Locate the cell with the specified text and output its (X, Y) center coordinate. 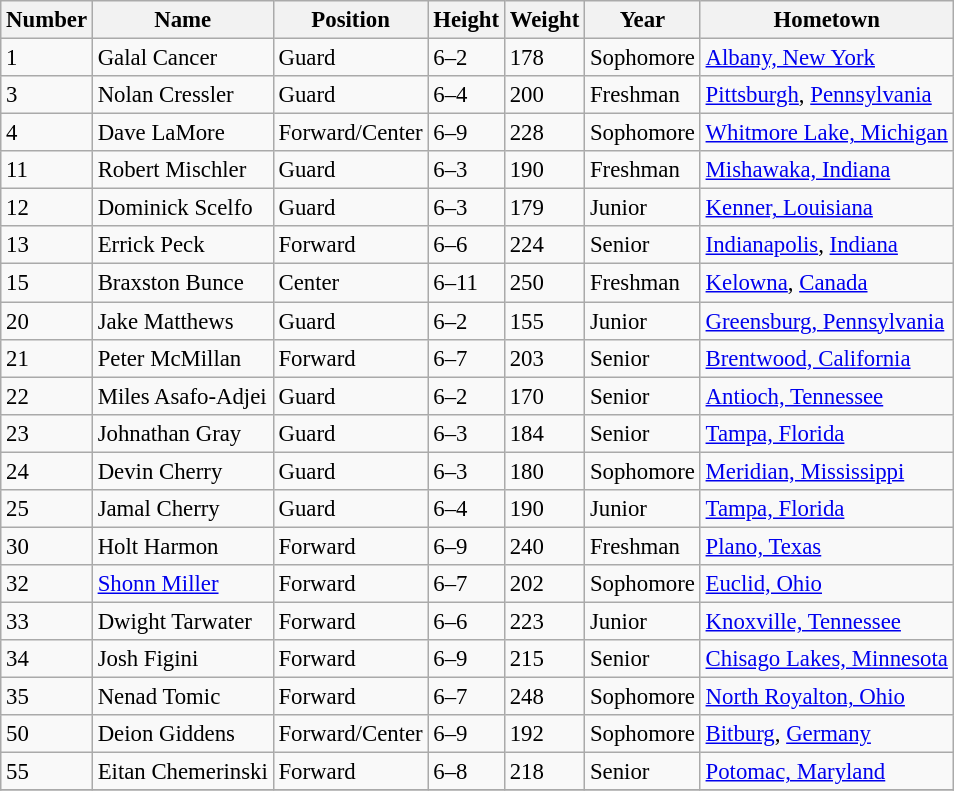
55 (47, 772)
Year (643, 20)
218 (544, 772)
35 (47, 697)
224 (544, 245)
Jake Matthews (182, 321)
33 (47, 621)
Errick Peck (182, 245)
12 (47, 208)
Whitmore Lake, Michigan (826, 133)
Brentwood, California (826, 358)
179 (544, 208)
Chisago Lakes, Minnesota (826, 659)
Devin Cherry (182, 471)
Jamal Cherry (182, 509)
170 (544, 396)
Kenner, Louisiana (826, 208)
4 (47, 133)
Braxston Bunce (182, 283)
155 (544, 321)
184 (544, 433)
192 (544, 734)
250 (544, 283)
202 (544, 584)
178 (544, 58)
3 (47, 95)
228 (544, 133)
Number (47, 20)
Antioch, Tennessee (826, 396)
20 (47, 321)
Shonn Miller (182, 584)
Albany, New York (826, 58)
Dave LaMore (182, 133)
Greensburg, Pennsylvania (826, 321)
Plano, Texas (826, 546)
23 (47, 433)
50 (47, 734)
6–8 (466, 772)
13 (47, 245)
21 (47, 358)
Miles Asafo-Adjei (182, 396)
30 (47, 546)
Weight (544, 20)
6–11 (466, 283)
Mishawaka, Indiana (826, 170)
203 (544, 358)
Holt Harmon (182, 546)
Pittsburgh, Pennsylvania (826, 95)
Potomac, Maryland (826, 772)
Name (182, 20)
Meridian, Mississippi (826, 471)
Center (350, 283)
Knoxville, Tennessee (826, 621)
Peter McMillan (182, 358)
Height (466, 20)
Robert Mischler (182, 170)
34 (47, 659)
15 (47, 283)
Galal Cancer (182, 58)
Kelowna, Canada (826, 283)
11 (47, 170)
Nenad Tomic (182, 697)
Hometown (826, 20)
248 (544, 697)
Eitan Chemerinski (182, 772)
Nolan Cressler (182, 95)
Bitburg, Germany (826, 734)
22 (47, 396)
180 (544, 471)
223 (544, 621)
Johnathan Gray (182, 433)
24 (47, 471)
North Royalton, Ohio (826, 697)
Indianapolis, Indiana (826, 245)
25 (47, 509)
Deion Giddens (182, 734)
Josh Figini (182, 659)
Dwight Tarwater (182, 621)
Dominick Scelfo (182, 208)
200 (544, 95)
240 (544, 546)
215 (544, 659)
Euclid, Ohio (826, 584)
Position (350, 20)
1 (47, 58)
32 (47, 584)
